Capture the cell that displays the provided text and extract its (X, Y) central coordinate. 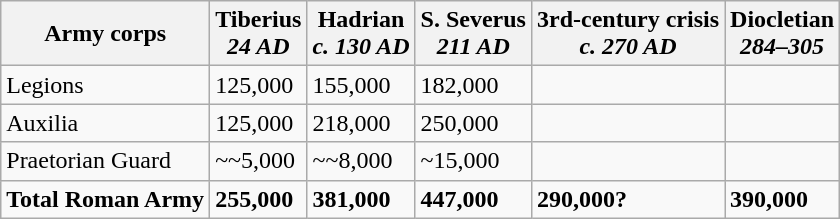
Hadrianc. 130 AD (361, 34)
390,000 (782, 199)
3rd-century crisisc. 270 AD (628, 34)
Praetorian Guard (106, 161)
Legions (106, 85)
155,000 (361, 85)
~15,000 (473, 161)
~~5,000 (258, 161)
255,000 (258, 199)
290,000? (628, 199)
Auxilia (106, 123)
S. Severus211 AD (473, 34)
Total Roman Army (106, 199)
447,000 (473, 199)
Diocletian284–305 (782, 34)
~~8,000 (361, 161)
250,000 (473, 123)
Army corps (106, 34)
381,000 (361, 199)
Tiberius24 AD (258, 34)
218,000 (361, 123)
182,000 (473, 85)
